From the cell containing the given text, extract its center point as [X, Y] coordinate. 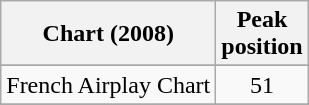
French Airplay Chart [108, 85]
51 [262, 85]
Chart (2008) [108, 34]
Peakposition [262, 34]
